Output the (X, Y) coordinate of the center of the cell containing the given text.  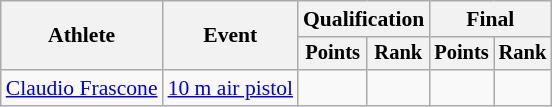
Qualification (364, 19)
Claudio Frascone (82, 88)
Final (490, 19)
10 m air pistol (230, 88)
Event (230, 36)
Athlete (82, 36)
